Search for the cell housing the specified text and yield its (X, Y) center coordinate. 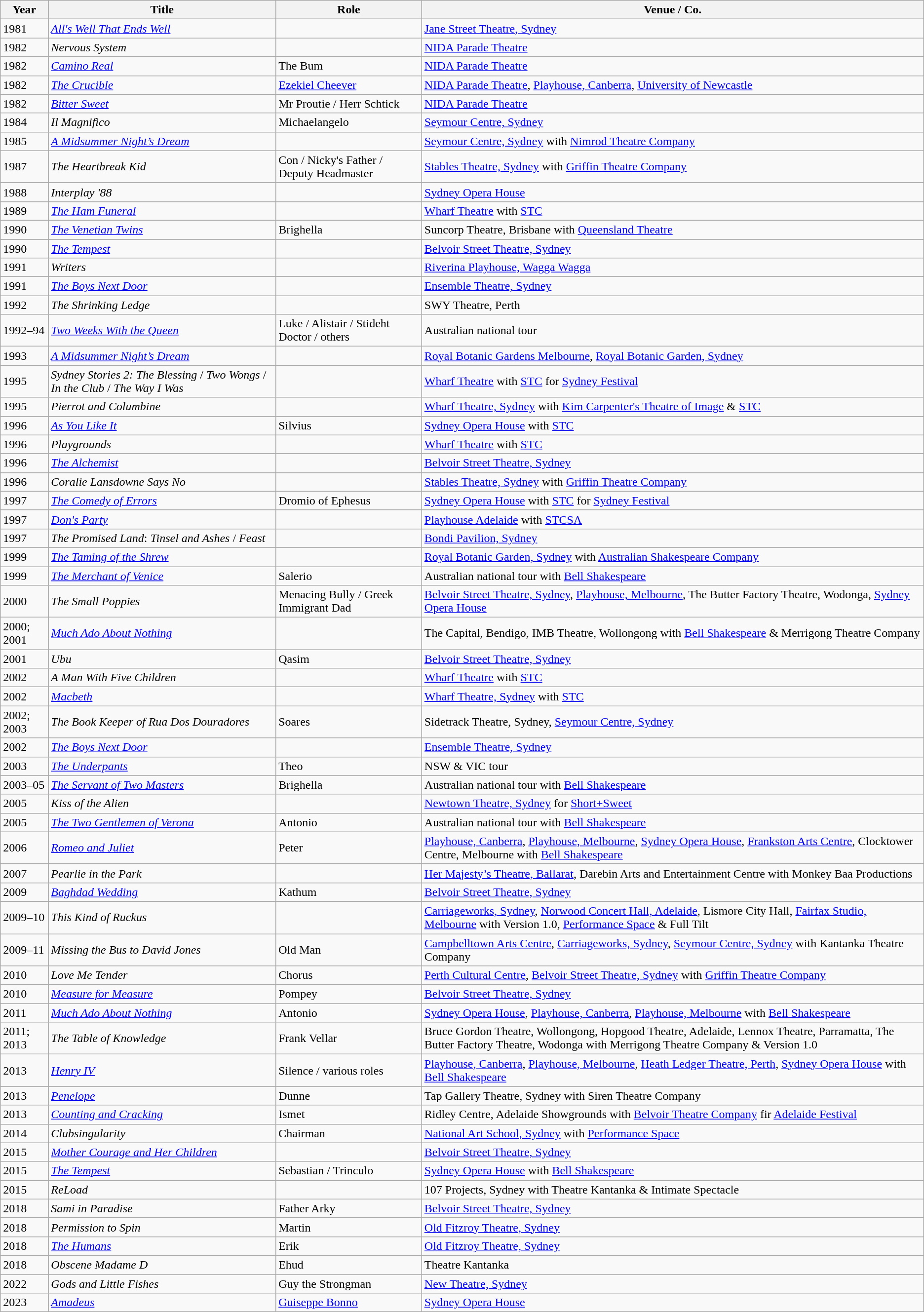
Clubsingularity (162, 1133)
Title (162, 10)
Campbelltown Arts Centre, Carriageworks, Sydney, Seymour Centre, Sydney with Kantanka Theatre Company (672, 950)
1988 (25, 192)
Guiseppe Bonno (349, 1303)
Kathum (349, 892)
2001 (25, 659)
2022 (25, 1284)
Sydney Opera House, Playhouse, Canberra, Playhouse, Melbourne with Bell Shakespeare (672, 1013)
Measure for Measure (162, 994)
Newtown Theatre, Sydney for Short+Sweet (672, 804)
Menacing Bully / Greek Immigrant Dad (349, 601)
Penelope (162, 1096)
2009 (25, 892)
1985 (25, 141)
Henry IV (162, 1070)
2002; 2003 (25, 722)
Venue / Co. (672, 10)
The Venetian Twins (162, 230)
Nervous System (162, 47)
2011; 2013 (25, 1039)
107 Projects, Sydney with Theatre Kantanka & Intimate Spectacle (672, 1190)
Qasim (349, 659)
Guy the Strongman (349, 1284)
Sidetrack Theatre, Sydney, Seymour Centre, Sydney (672, 722)
Pierrot and Columbine (162, 407)
Silence / various roles (349, 1070)
Interplay '88 (162, 192)
Missing the Bus to David Jones (162, 950)
Sebastian / Trinculo (349, 1171)
Seymour Centre, Sydney (672, 122)
National Art School, Sydney with Performance Space (672, 1133)
Ridley Centre, Adelaide Showgrounds with Belvoir Theatre Company fir Adelaide Festival (672, 1115)
The Comedy of Errors (162, 501)
The Two Gentlemen of Verona (162, 822)
Love Me Tender (162, 975)
The Shrinking Ledge (162, 305)
Her Majesty’s Theatre, Ballarat, Darebin Arts and Entertainment Centre with Monkey Baa Productions (672, 873)
Camino Real (162, 66)
1992 (25, 305)
Carriageworks, Sydney, Norwood Concert Hall, Adelaide, Lismore City Hall, Fairfax Studio, Melbourne with Version 1.0, Performance Space & Full Tilt (672, 917)
Soares (349, 722)
Wharf Theatre with STC for Sydney Festival (672, 381)
Don's Party (162, 519)
Chorus (349, 975)
Australian national tour (672, 331)
Salerio (349, 576)
1992–94 (25, 331)
Macbeth (162, 696)
Role (349, 10)
Silvius (349, 425)
Martin (349, 1227)
Wharf Theatre, Sydney with STC (672, 696)
Two Weeks With the Queen (162, 331)
1989 (25, 211)
Bondi Pavilion, Sydney (672, 538)
Dunne (349, 1096)
Il Magnifico (162, 122)
2009–11 (25, 950)
Perth Cultural Centre, Belvoir Street Theatre, Sydney with Griffin Theatre Company (672, 975)
The Taming of the Shrew (162, 557)
Bitter Sweet (162, 104)
Obscene Madame D (162, 1265)
2023 (25, 1303)
Royal Botanic Gardens Melbourne, Royal Botanic Garden, Sydney (672, 356)
Father Arky (349, 1208)
The Book Keeper of Rua Dos Douradores (162, 722)
Ismet (349, 1115)
Peter (349, 848)
Baghdad Wedding (162, 892)
Con / Nicky's Father / Deputy Headmaster (349, 167)
The Alchemist (162, 463)
Romeo and Juliet (162, 848)
Mother Courage and Her Children (162, 1152)
Kiss of the Alien (162, 804)
Playhouse Adelaide with STCSA (672, 519)
1993 (25, 356)
Erik (349, 1246)
The Humans (162, 1246)
Jane Street Theatre, Sydney (672, 29)
Gods and Little Fishes (162, 1284)
The Capital, Bendigo, IMB Theatre, Wollongong with Bell Shakespeare & Merrigong Theatre Company (672, 634)
NSW & VIC tour (672, 766)
Amadeus (162, 1303)
2003–05 (25, 785)
Belvoir Street Theatre, Sydney, Playhouse, Melbourne, The Butter Factory Theatre, Wodonga, Sydney Opera House (672, 601)
2000 (25, 601)
A Man With Five Children (162, 678)
The Small Poppies (162, 601)
Sami in Paradise (162, 1208)
Year (25, 10)
Pearlie in the Park (162, 873)
Michaelangelo (349, 122)
The Bum (349, 66)
Chairman (349, 1133)
All's Well That Ends Well (162, 29)
Playgrounds (162, 444)
ReLoad (162, 1190)
Sydney Opera House with STC for Sydney Festival (672, 501)
Theatre Kantanka (672, 1265)
The Merchant of Venice (162, 576)
Seymour Centre, Sydney with Nimrod Theatre Company (672, 141)
Counting and Cracking (162, 1115)
Playhouse, Canberra, Playhouse, Melbourne, Heath Ledger Theatre, Perth, Sydney Opera House with Bell Shakespeare (672, 1070)
2000; 2001 (25, 634)
Wharf Theatre, Sydney with Kim Carpenter's Theatre of Image & STC (672, 407)
1984 (25, 122)
The Crucible (162, 85)
2006 (25, 848)
1987 (25, 167)
1981 (25, 29)
The Underpants (162, 766)
Dromio of Ephesus (349, 501)
Playhouse, Canberra, Playhouse, Melbourne, Sydney Opera House, Frankston Arts Centre, Clocktower Centre, Melbourne with Bell Shakespeare (672, 848)
Ubu (162, 659)
As You Like It (162, 425)
Coralie Lansdowne Says No (162, 482)
2003 (25, 766)
Old Man (349, 950)
Theo (349, 766)
New Theatre, Sydney (672, 1284)
Ehud (349, 1265)
Pompey (349, 994)
Ezekiel Cheever (349, 85)
NIDA Parade Theatre, Playhouse, Canberra, University of Newcastle (672, 85)
The Servant of Two Masters (162, 785)
Luke / Alistair / Stideht Doctor / others (349, 331)
2009–10 (25, 917)
Royal Botanic Garden, Sydney with Australian Shakespeare Company (672, 557)
The Ham Funeral (162, 211)
Mr Proutie / Herr Schtick (349, 104)
2014 (25, 1133)
Sydney Stories 2: The Blessing / Two Wongs / In the Club / The Way I Was (162, 381)
Tap Gallery Theatre, Sydney with Siren Theatre Company (672, 1096)
The Heartbreak Kid (162, 167)
Writers (162, 268)
2011 (25, 1013)
2007 (25, 873)
The Promised Land: Tinsel and Ashes / Feast (162, 538)
SWY Theatre, Perth (672, 305)
This Kind of Ruckus (162, 917)
Riverina Playhouse, Wagga Wagga (672, 268)
Permission to Spin (162, 1227)
Frank Vellar (349, 1039)
The Table of Knowledge (162, 1039)
Sydney Opera House with STC (672, 425)
Sydney Opera House with Bell Shakespeare (672, 1171)
Suncorp Theatre, Brisbane with Queensland Theatre (672, 230)
